Scan for the cell matching the given text and deliver its [X, Y] coordinate at center. 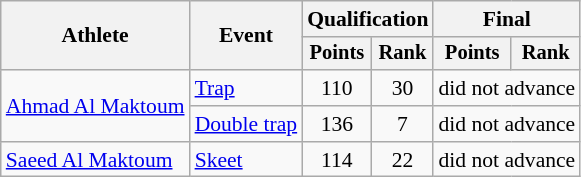
7 [403, 124]
Ahmad Al Maktoum [96, 106]
Qualification [368, 19]
110 [336, 88]
30 [403, 88]
Athlete [96, 36]
Double trap [246, 124]
Event [246, 36]
136 [336, 124]
Final [506, 19]
Trap [246, 88]
